Find where the given text appears and provide that cell's center as (X, Y) coordinate. 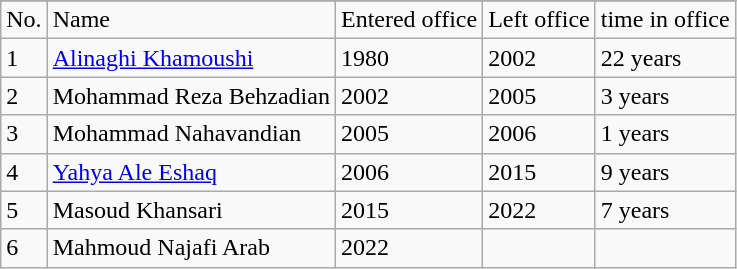
6 (24, 248)
Mohammad Reza Behzadian (191, 96)
Yahya Ale Eshaq (191, 172)
22 years (665, 58)
Mahmoud Najafi Arab (191, 248)
1 years (665, 134)
2 (24, 96)
1980 (408, 58)
Left office (540, 20)
Name (191, 20)
5 (24, 210)
3 years (665, 96)
Entered office (408, 20)
9 years (665, 172)
time in office (665, 20)
Mohammad Nahavandian (191, 134)
4 (24, 172)
1 (24, 58)
Masoud Khansari (191, 210)
7 years (665, 210)
3 (24, 134)
No. (24, 20)
Alinaghi Khamoushi (191, 58)
